Detect which cell encompasses the target text, then output its (X, Y) center coordinate. 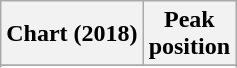
Chart (2018) (72, 34)
Peakposition (189, 34)
